Return (x, y) of the center of cell containing provided text 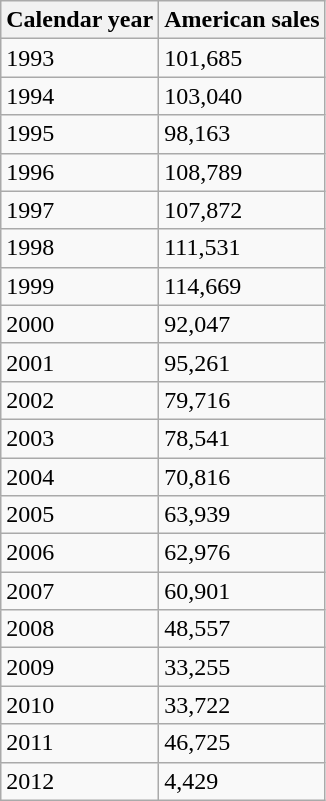
92,047 (242, 324)
2007 (80, 591)
2001 (80, 362)
1996 (80, 172)
33,255 (242, 667)
107,872 (242, 210)
114,669 (242, 286)
103,040 (242, 96)
2002 (80, 400)
2009 (80, 667)
2004 (80, 477)
1997 (80, 210)
60,901 (242, 591)
1998 (80, 248)
98,163 (242, 134)
2012 (80, 781)
2003 (80, 438)
108,789 (242, 172)
46,725 (242, 743)
1999 (80, 286)
2000 (80, 324)
2010 (80, 705)
4,429 (242, 781)
78,541 (242, 438)
79,716 (242, 400)
1995 (80, 134)
101,685 (242, 58)
Calendar year (80, 20)
70,816 (242, 477)
1994 (80, 96)
2008 (80, 629)
2005 (80, 515)
2006 (80, 553)
111,531 (242, 248)
American sales (242, 20)
48,557 (242, 629)
1993 (80, 58)
95,261 (242, 362)
63,939 (242, 515)
33,722 (242, 705)
2011 (80, 743)
62,976 (242, 553)
